Output the [x, y] coordinate of the center of the cell containing the given text.  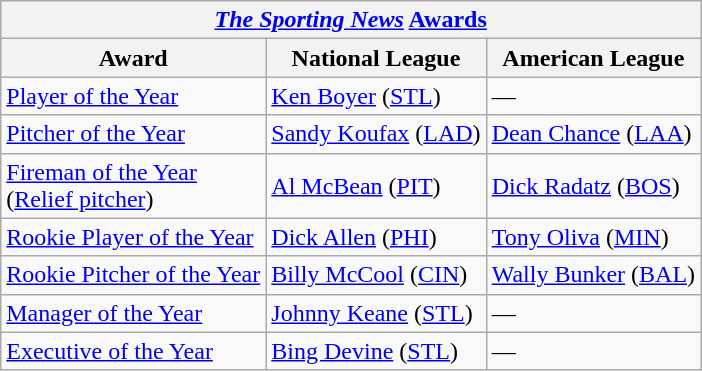
American League [593, 58]
Dean Chance (LAA) [593, 134]
Johnny Keane (STL) [376, 313]
Rookie Player of the Year [134, 237]
Fireman of the Year(Relief pitcher) [134, 186]
Bing Devine (STL) [376, 351]
Ken Boyer (STL) [376, 96]
Rookie Pitcher of the Year [134, 275]
National League [376, 58]
Executive of the Year [134, 351]
Sandy Koufax (LAD) [376, 134]
Wally Bunker (BAL) [593, 275]
Award [134, 58]
Billy McCool (CIN) [376, 275]
Al McBean (PIT) [376, 186]
Pitcher of the Year [134, 134]
The Sporting News Awards [351, 20]
Dick Allen (PHI) [376, 237]
Dick Radatz (BOS) [593, 186]
Tony Oliva (MIN) [593, 237]
Player of the Year [134, 96]
Manager of the Year [134, 313]
